Return the [x, y] coordinate for the center point of the cell that contains the specified text.  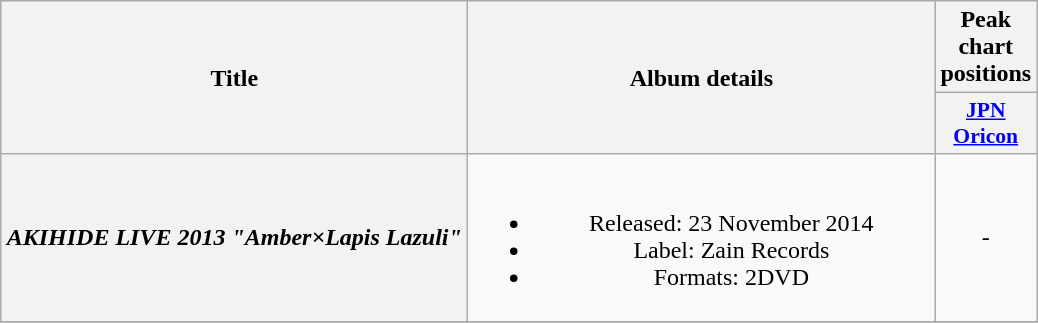
AKIHIDE LIVE 2013 "Amber×Lapis Lazuli" [234, 238]
Title [234, 78]
Released: 23 November 2014Label: Zain RecordsFormats: 2DVD [702, 238]
Peakchartpositions [986, 47]
- [986, 238]
Album details [702, 78]
JPNOricon [986, 124]
